Provide the (X, Y) coordinate of the cell's center where the given text is located.  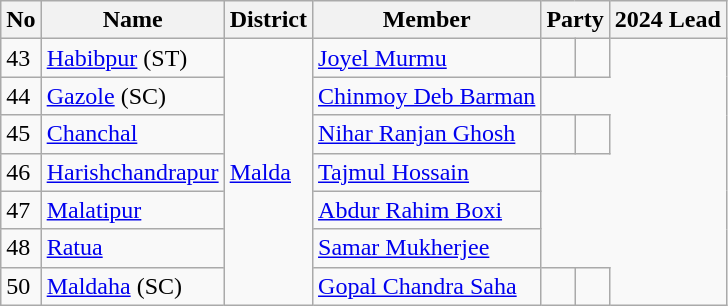
Malda (268, 172)
43 (21, 58)
45 (21, 134)
50 (21, 286)
44 (21, 96)
Tajmul Hossain (427, 172)
Nihar Ranjan Ghosh (427, 134)
Ratua (132, 248)
Name (132, 20)
Abdur Rahim Boxi (427, 210)
Maldaha (SC) (132, 286)
Member (427, 20)
Gopal Chandra Saha (427, 286)
Gazole (SC) (132, 96)
No (21, 20)
48 (21, 248)
Chinmoy Deb Barman (427, 96)
Habibpur (ST) (132, 58)
Samar Mukherjee (427, 248)
46 (21, 172)
Chanchal (132, 134)
47 (21, 210)
Harishchandrapur (132, 172)
Joyel Murmu (427, 58)
Party (575, 20)
2024 Lead (668, 20)
Malatipur (132, 210)
District (268, 20)
